Output the [X, Y] coordinate of the center of the cell containing the given text.  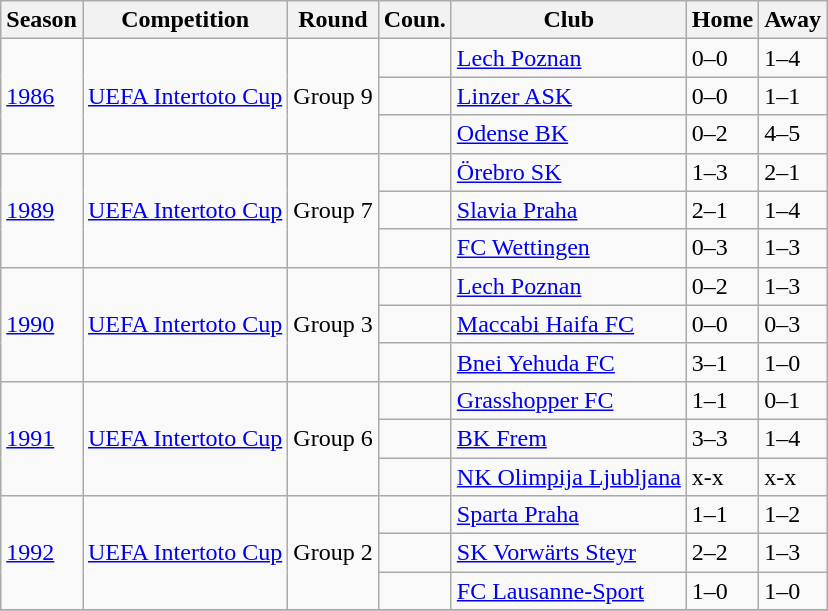
FC Lausanne-Sport [568, 591]
1990 [42, 324]
1989 [42, 210]
Bnei Yehuda FC [568, 362]
3–1 [722, 362]
Group 6 [333, 438]
NK Olimpija Ljubljana [568, 477]
SK Vorwärts Steyr [568, 553]
Slavia Praha [568, 210]
FC Wettingen [568, 248]
Group 3 [333, 324]
Competition [184, 20]
Örebro SK [568, 172]
Maccabi Haifa FC [568, 324]
2–2 [722, 553]
Sparta Praha [568, 515]
Grasshopper FC [568, 400]
Linzer ASK [568, 96]
Group 2 [333, 553]
Away [793, 20]
3–3 [722, 438]
1991 [42, 438]
1–2 [793, 515]
Club [568, 20]
Home [722, 20]
BK Frem [568, 438]
Group 7 [333, 210]
1992 [42, 553]
Group 9 [333, 96]
4–5 [793, 134]
Round [333, 20]
Coun. [414, 20]
1986 [42, 96]
Season [42, 20]
Odense BK [568, 134]
0–1 [793, 400]
